Scan for the cell matching the given text and deliver its [x, y] coordinate at center. 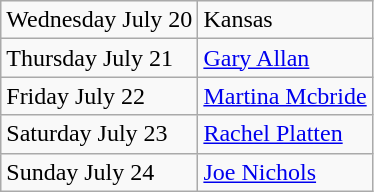
Martina Mcbride [285, 96]
Wednesday July 20 [100, 20]
Gary Allan [285, 58]
Joe Nichols [285, 172]
Sunday July 24 [100, 172]
Kansas [285, 20]
Rachel Platten [285, 134]
Thursday July 21 [100, 58]
Saturday July 23 [100, 134]
Friday July 22 [100, 96]
